Provide the (X, Y) coordinate of the cell's center where the given text is located.  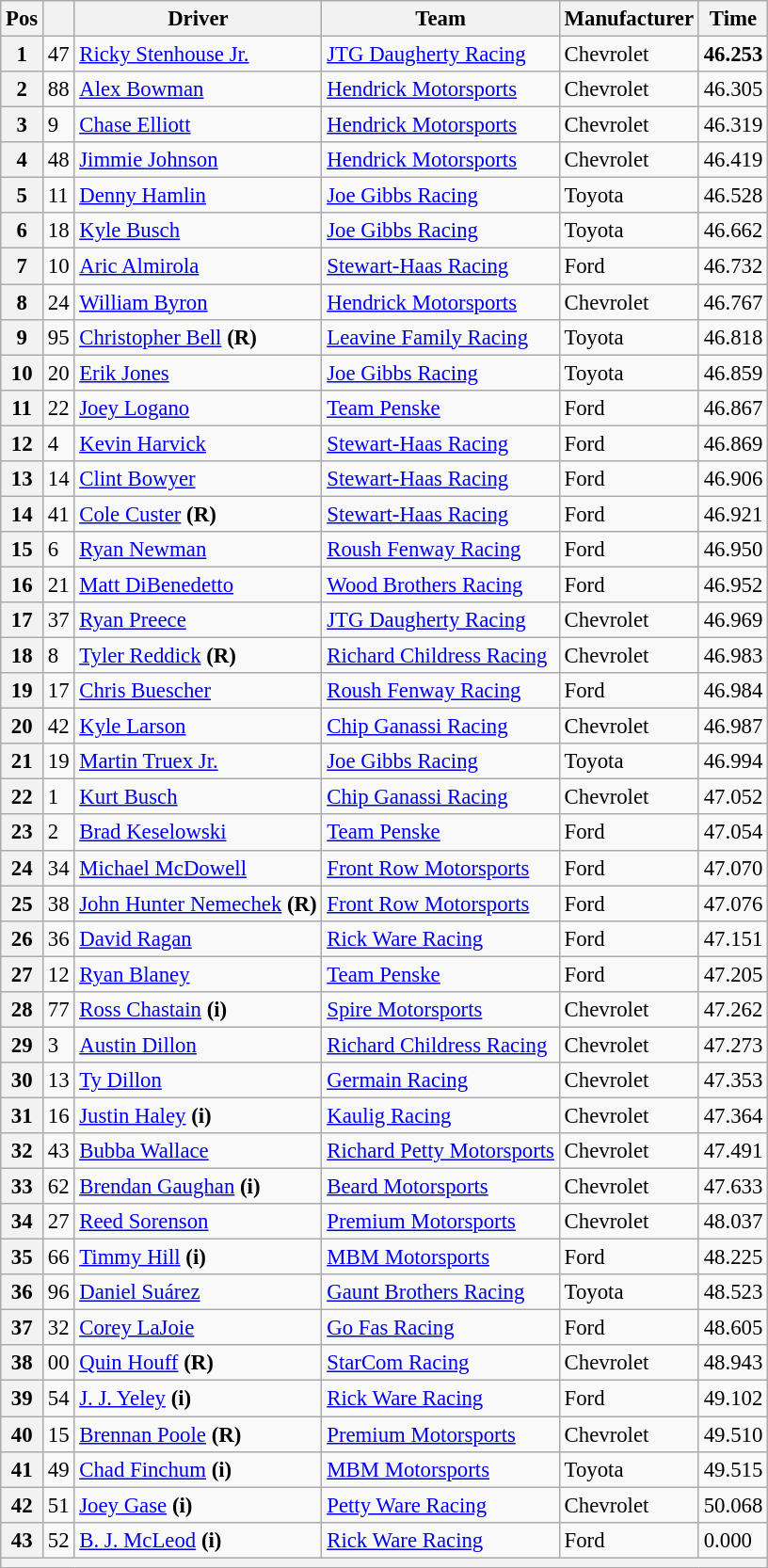
Gaunt Brothers Racing (440, 1292)
47.273 (732, 1045)
48 (58, 160)
Jimmie Johnson (198, 160)
Cole Custer (R) (198, 514)
0.000 (732, 1540)
Christopher Bell (R) (198, 337)
47.054 (732, 833)
Timmy Hill (i) (198, 1257)
StarCom Racing (440, 1364)
David Ragan (198, 938)
46.969 (732, 620)
B. J. McLeod (i) (198, 1540)
Chase Elliott (198, 125)
Ricky Stenhouse Jr. (198, 55)
49.515 (732, 1469)
Ty Dillon (198, 1080)
47.633 (732, 1187)
Reed Sorenson (198, 1222)
88 (58, 89)
Manufacturer (629, 19)
47 (58, 55)
47.070 (732, 868)
Kurt Busch (198, 797)
50.068 (732, 1505)
48.225 (732, 1257)
Spire Motorsports (440, 1010)
33 (23, 1187)
Richard Petty Motorsports (440, 1151)
Daniel Suárez (198, 1292)
47.052 (732, 797)
Driver (198, 19)
46.921 (732, 514)
46.419 (732, 160)
46.950 (732, 550)
46.818 (732, 337)
Tyler Reddick (R) (198, 656)
Clint Bowyer (198, 479)
Pos (23, 19)
Erik Jones (198, 373)
Alex Bowman (198, 89)
46.528 (732, 196)
46.859 (732, 373)
7 (23, 266)
Go Fas Racing (440, 1328)
46.994 (732, 761)
25 (23, 904)
Quin Houff (R) (198, 1364)
66 (58, 1257)
46.319 (732, 125)
5 (23, 196)
Brennan Poole (R) (198, 1434)
J. J. Yeley (i) (198, 1399)
Germain Racing (440, 1080)
Ryan Blaney (198, 974)
Matt DiBenedetto (198, 584)
46.906 (732, 479)
Ryan Newman (198, 550)
46.983 (732, 656)
47.151 (732, 938)
Joey Logano (198, 408)
46.732 (732, 266)
49.102 (732, 1399)
Aric Almirola (198, 266)
Petty Ware Racing (440, 1505)
00 (58, 1364)
Leavine Family Racing (440, 337)
Bubba Wallace (198, 1151)
46.869 (732, 443)
95 (58, 337)
Time (732, 19)
46.305 (732, 89)
Kaulig Racing (440, 1115)
Chris Buescher (198, 691)
Joey Gase (i) (198, 1505)
Brendan Gaughan (i) (198, 1187)
46.952 (732, 584)
48.523 (732, 1292)
40 (23, 1434)
Michael McDowell (198, 868)
46.987 (732, 727)
Austin Dillon (198, 1045)
47.076 (732, 904)
Beard Motorsports (440, 1187)
23 (23, 833)
Wood Brothers Racing (440, 584)
29 (23, 1045)
Justin Haley (i) (198, 1115)
46.253 (732, 55)
48.943 (732, 1364)
47.491 (732, 1151)
30 (23, 1080)
Kevin Harvick (198, 443)
39 (23, 1399)
49 (58, 1469)
Corey LaJoie (198, 1328)
26 (23, 938)
48.037 (732, 1222)
28 (23, 1010)
Kyle Larson (198, 727)
Ryan Preece (198, 620)
62 (58, 1187)
Chad Finchum (i) (198, 1469)
46.662 (732, 231)
54 (58, 1399)
Martin Truex Jr. (198, 761)
Team (440, 19)
48.605 (732, 1328)
49.510 (732, 1434)
31 (23, 1115)
46.867 (732, 408)
96 (58, 1292)
46.984 (732, 691)
35 (23, 1257)
Ross Chastain (i) (198, 1010)
Brad Keselowski (198, 833)
Denny Hamlin (198, 196)
77 (58, 1010)
47.364 (732, 1115)
51 (58, 1505)
John Hunter Nemechek (R) (198, 904)
46.767 (732, 302)
47.205 (732, 974)
52 (58, 1540)
47.353 (732, 1080)
William Byron (198, 302)
Kyle Busch (198, 231)
47.262 (732, 1010)
